Search for the cell housing the specified text and yield its (X, Y) center coordinate. 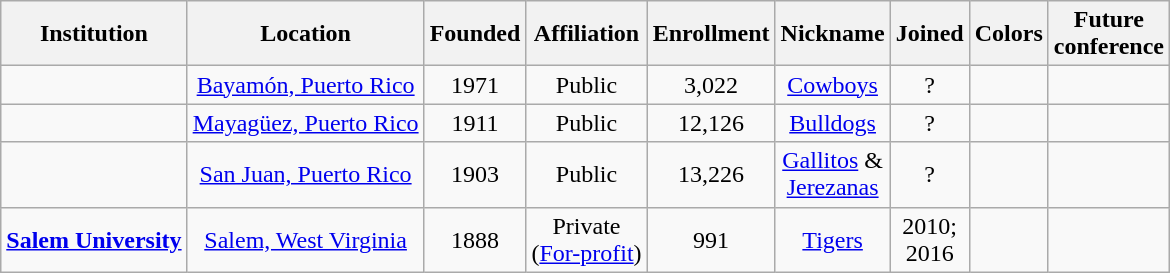
Cowboys (832, 85)
Colors (1008, 34)
Nickname (832, 34)
Location (306, 34)
Founded (475, 34)
Enrollment (711, 34)
1903 (475, 174)
Salem, West Virginia (306, 240)
Affiliation (586, 34)
Institution (94, 34)
Futureconference (1108, 34)
Salem University (94, 240)
San Juan, Puerto Rico (306, 174)
Tigers (832, 240)
2010;2016 (930, 240)
1888 (475, 240)
12,126 (711, 123)
1971 (475, 85)
1911 (475, 123)
Bulldogs (832, 123)
Private(For-profit) (586, 240)
991 (711, 240)
Joined (930, 34)
Mayagüez, Puerto Rico (306, 123)
Gallitos &Jerezanas (832, 174)
Bayamón, Puerto Rico (306, 85)
3,022 (711, 85)
13,226 (711, 174)
